Find where the given text appears and provide that cell's center as [x, y] coordinate. 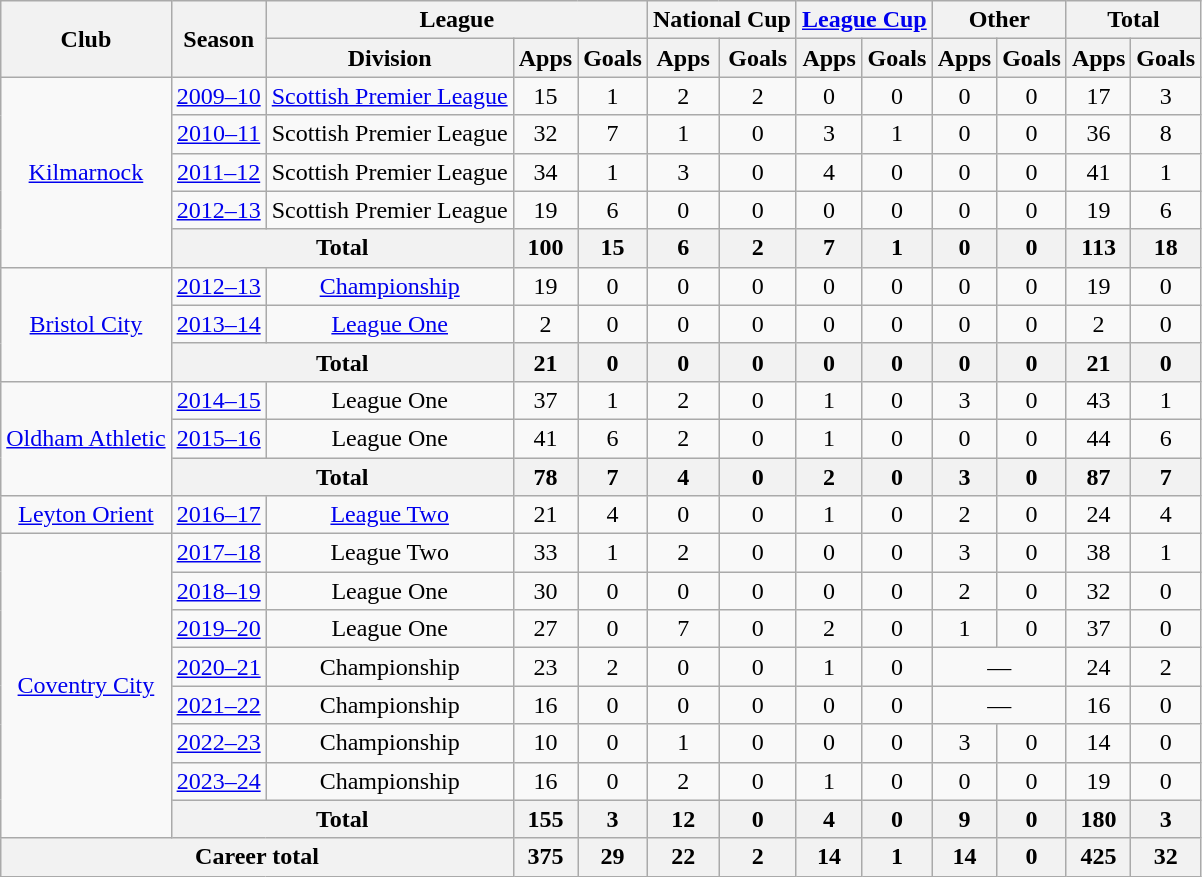
National Cup [722, 20]
33 [545, 553]
12 [683, 819]
Bristol City [86, 324]
34 [545, 172]
Coventry City [86, 686]
8 [1166, 134]
27 [545, 629]
155 [545, 819]
2019–20 [218, 629]
18 [1166, 248]
87 [1098, 477]
2020–21 [218, 667]
Other [999, 20]
36 [1098, 134]
2010–11 [218, 134]
425 [1098, 857]
Kilmarnock [86, 172]
2013–14 [218, 324]
113 [1098, 248]
44 [1098, 438]
375 [545, 857]
Leyton Orient [86, 515]
2011–12 [218, 172]
38 [1098, 553]
30 [545, 591]
League [456, 20]
2017–18 [218, 553]
Club [86, 39]
League Cup [864, 20]
23 [545, 667]
43 [1098, 400]
2018–19 [218, 591]
Oldham Athletic [86, 438]
29 [613, 857]
22 [683, 857]
2009–10 [218, 96]
2021–22 [218, 705]
78 [545, 477]
9 [964, 819]
100 [545, 248]
17 [1098, 96]
2016–17 [218, 515]
10 [545, 743]
Season [218, 39]
2023–24 [218, 781]
Division [390, 58]
2014–15 [218, 400]
Career total [257, 857]
2022–23 [218, 743]
2015–16 [218, 438]
180 [1098, 819]
